Provide the [X, Y] coordinate of the cell's center where the given text is located.  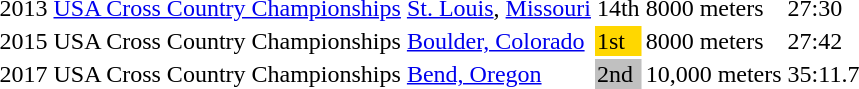
10,000 meters [714, 74]
1st [618, 41]
2nd [618, 74]
8000 meters [714, 41]
Boulder, Colorado [498, 41]
Bend, Oregon [498, 74]
